Identify which cell holds the provided text, then report its (X, Y) central coordinate. 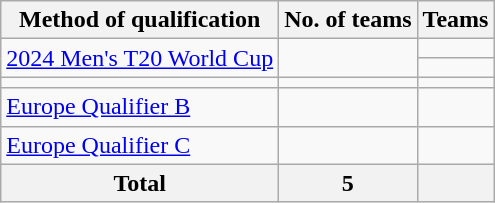
Europe Qualifier C (140, 145)
5 (348, 183)
Method of qualification (140, 20)
Total (140, 183)
No. of teams (348, 20)
2024 Men's T20 World Cup (140, 58)
Teams (456, 20)
Europe Qualifier B (140, 107)
